For the text-containing cell, return its midpoint in [x, y] coordinate format. 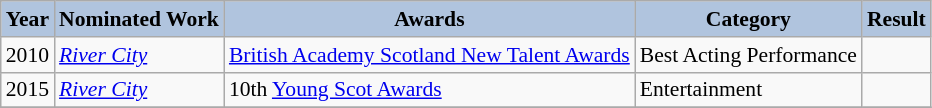
Awards [430, 19]
2015 [28, 90]
10th Young Scot Awards [430, 90]
Category [748, 19]
Best Acting Performance [748, 55]
Year [28, 19]
British Academy Scotland New Talent Awards [430, 55]
Result [896, 19]
Entertainment [748, 90]
Nominated Work [139, 19]
2010 [28, 55]
